Pinpoint the cell where the given text exists, returning its [x, y] midpoint coordinate. 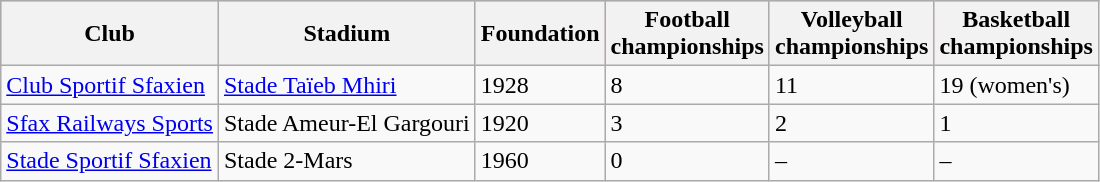
1960 [540, 161]
Stade Ameur-El Gargouri [346, 123]
1928 [540, 85]
0 [687, 161]
8 [687, 85]
Club [110, 34]
Stadium [346, 34]
1920 [540, 123]
Stade 2-Mars [346, 161]
Volleyballchampionships [851, 34]
11 [851, 85]
Stade Sportif Sfaxien [110, 161]
1 [1016, 123]
19 (women's) [1016, 85]
Basketballchampionships [1016, 34]
Footballchampionships [687, 34]
Sfax Railways Sports [110, 123]
3 [687, 123]
Foundation [540, 34]
2 [851, 123]
Stade Taïeb Mhiri [346, 85]
Club Sportif Sfaxien [110, 85]
